Provide the (X, Y) coordinate of the cell's center where the given text is located.  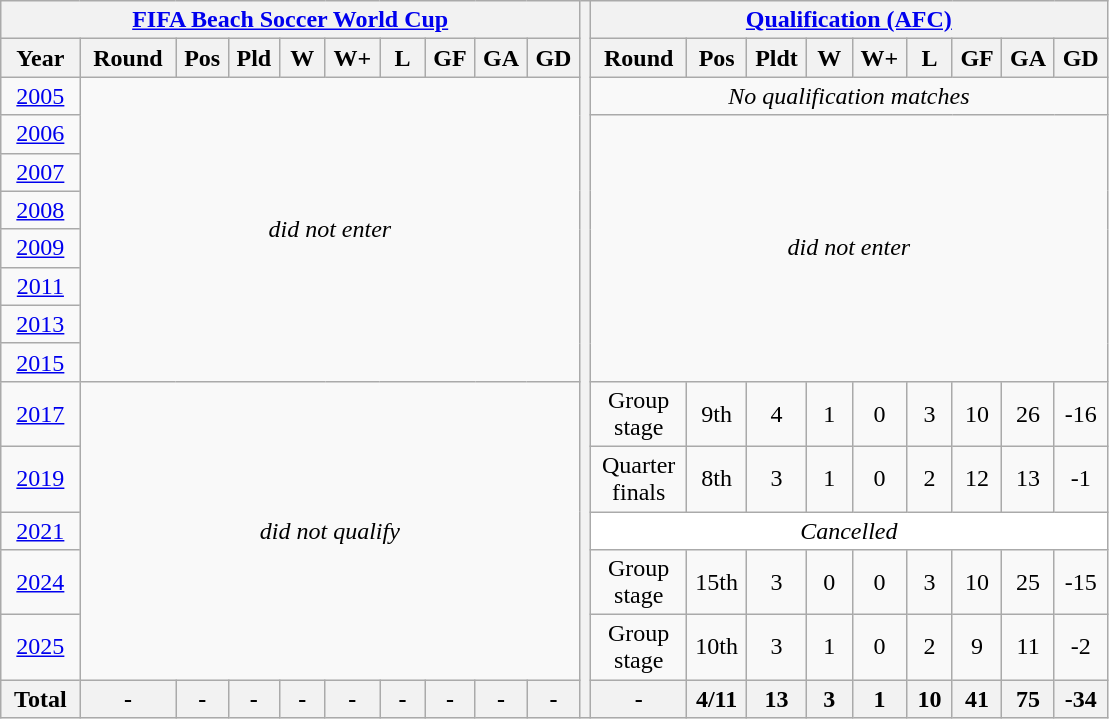
Cancelled (849, 531)
25 (1028, 582)
2021 (40, 531)
9 (976, 648)
26 (1028, 414)
10th (717, 648)
2019 (40, 478)
2017 (40, 414)
Total (40, 699)
2013 (40, 324)
Pld (254, 58)
2009 (40, 248)
12 (976, 478)
Quarter finals (639, 478)
2007 (40, 172)
8th (717, 478)
41 (976, 699)
Pldt (777, 58)
2011 (40, 286)
75 (1028, 699)
4/11 (717, 699)
2005 (40, 96)
2008 (40, 210)
15th (717, 582)
4 (777, 414)
No qualification matches (849, 96)
-15 (1080, 582)
9th (717, 414)
-16 (1080, 414)
FIFA Beach Soccer World Cup (290, 20)
Year (40, 58)
11 (1028, 648)
Qualification (AFC) (849, 20)
did not qualify (330, 530)
-2 (1080, 648)
2025 (40, 648)
2015 (40, 362)
-34 (1080, 699)
2006 (40, 134)
2024 (40, 582)
-1 (1080, 478)
